Pinpoint the cell where the given text exists, returning its (x, y) midpoint coordinate. 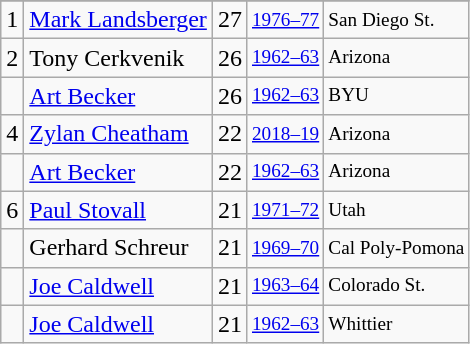
1976–77 (285, 20)
1963–64 (285, 286)
Tony Cerkvenik (118, 58)
San Diego St. (396, 20)
2 (12, 58)
27 (230, 20)
6 (12, 210)
BYU (396, 96)
Utah (396, 210)
1 (12, 20)
Whittier (396, 324)
1969–70 (285, 248)
Paul Stovall (118, 210)
Zylan Cheatham (118, 134)
Colorado St. (396, 286)
Gerhard Schreur (118, 248)
1971–72 (285, 210)
Cal Poly-Pomona (396, 248)
2018–19 (285, 134)
Mark Landsberger (118, 20)
4 (12, 134)
